For the text-containing cell, return its midpoint in (x, y) coordinate format. 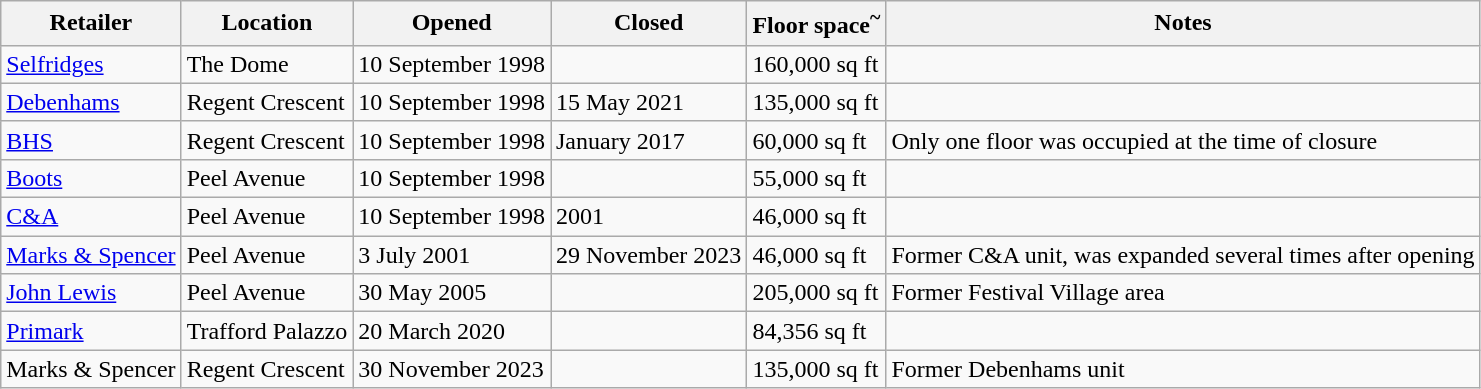
Trafford Palazzo (267, 331)
20 March 2020 (452, 331)
Notes (1183, 24)
84,356 sq ft (816, 331)
John Lewis (91, 293)
The Dome (267, 64)
C&A (91, 217)
Former Debenhams unit (1183, 369)
2001 (648, 217)
BHS (91, 140)
Primark (91, 331)
Opened (452, 24)
160,000 sq ft (816, 64)
3 July 2001 (452, 255)
29 November 2023 (648, 255)
January 2017 (648, 140)
Closed (648, 24)
Only one floor was occupied at the time of closure (1183, 140)
Retailer (91, 24)
Former C&A unit, was expanded several times after opening (1183, 255)
15 May 2021 (648, 102)
30 November 2023 (452, 369)
205,000 sq ft (816, 293)
Former Festival Village area (1183, 293)
Selfridges (91, 64)
55,000 sq ft (816, 178)
Debenhams (91, 102)
Location (267, 24)
Boots (91, 178)
30 May 2005 (452, 293)
60,000 sq ft (816, 140)
Floor space~ (816, 24)
